Locate the cell with the specified text and output its [x, y] center coordinate. 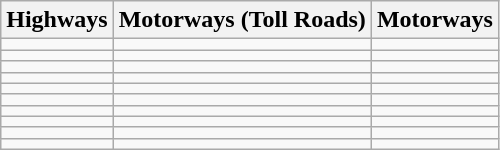
Highways [57, 20]
Motorways [434, 20]
Motorways (Toll Roads) [242, 20]
